Determine the [x, y] coordinate at the center of the cell enclosing the given text.  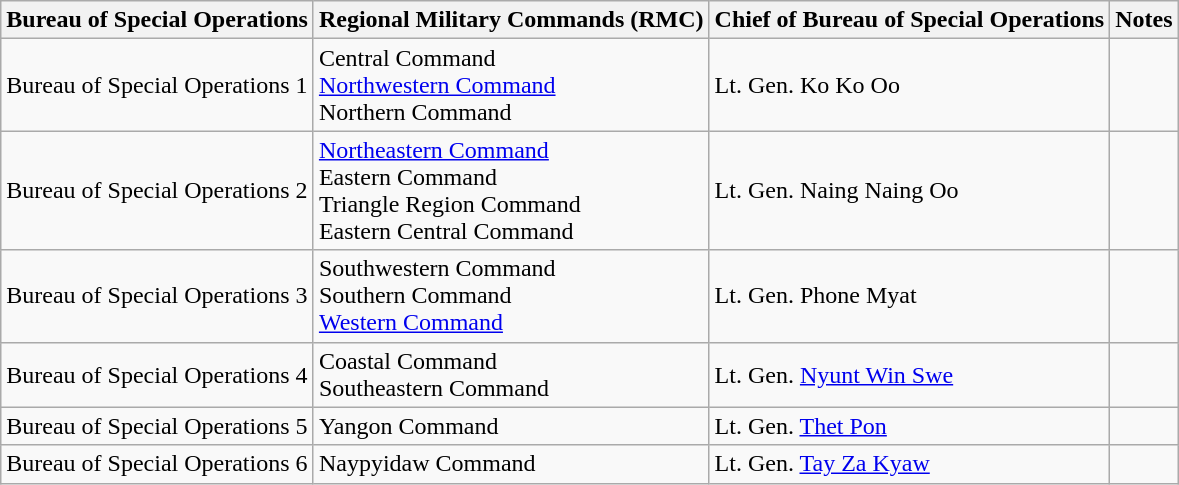
Lt. Gen. Nyunt Win Swe [910, 374]
Lt. Gen. Ko Ko Oo [910, 85]
Lt. Gen. Tay Za Kyaw [910, 464]
Northeastern CommandEastern CommandTriangle Region CommandEastern Central Command [511, 190]
Coastal CommandSoutheastern Command [511, 374]
Bureau of Special Operations [158, 20]
Southwestern CommandSouthern CommandWestern Command [511, 296]
Bureau of Special Operations 5 [158, 426]
Lt. Gen. Thet Pon [910, 426]
Bureau of Special Operations 2 [158, 190]
Regional Military Commands (RMC) [511, 20]
Chief of Bureau of Special Operations [910, 20]
Lt. Gen. Naing Naing Oo [910, 190]
Bureau of Special Operations 6 [158, 464]
Naypyidaw Command [511, 464]
Central Command Northwestern CommandNorthern Command [511, 85]
Bureau of Special Operations 1 [158, 85]
Bureau of Special Operations 3 [158, 296]
Lt. Gen. Phone Myat [910, 296]
Bureau of Special Operations 4 [158, 374]
Notes [1144, 20]
Yangon Command [511, 426]
